Scan for the cell matching the given text and deliver its [x, y] coordinate at center. 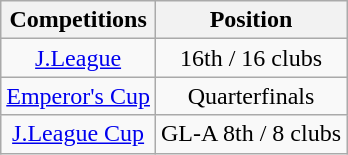
GL-A 8th / 8 clubs [250, 134]
J.League Cup [78, 134]
Quarterfinals [250, 96]
16th / 16 clubs [250, 58]
J.League [78, 58]
Position [250, 20]
Emperor's Cup [78, 96]
Competitions [78, 20]
